Extract the (x, y) coordinate from the center of the cell holding the provided text.  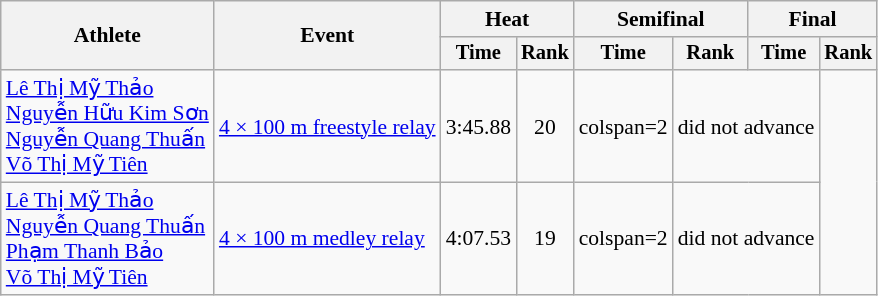
Final (812, 19)
Event (328, 36)
Heat (508, 19)
4:07.53 (478, 239)
3:45.88 (478, 126)
20 (545, 126)
Semifinal (661, 19)
19 (545, 239)
4 × 100 m freestyle relay (328, 126)
Athlete (108, 36)
4 × 100 m medley relay (328, 239)
Lê Thị Mỹ ThảoNguyễn Hữu Kim SơnNguyễn Quang ThuấnVõ Thị Mỹ Tiên (108, 126)
Lê Thị Mỹ ThảoNguyễn Quang ThuấnPhạm Thanh BảoVõ Thị Mỹ Tiên (108, 239)
